Determine the [x, y] coordinate at the center of the cell enclosing the given text.  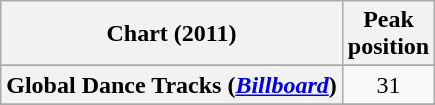
Chart (2011) [172, 34]
Global Dance Tracks (Billboard) [172, 85]
Peak position [388, 34]
31 [388, 85]
